Extract the [X, Y] coordinate from the center of the cell holding the provided text.  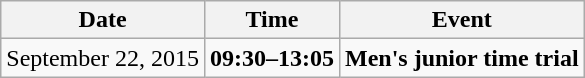
Event [462, 20]
Men's junior time trial [462, 58]
09:30–13:05 [272, 58]
Time [272, 20]
September 22, 2015 [103, 58]
Date [103, 20]
